Identify which cell holds the provided text, then report its [X, Y] central coordinate. 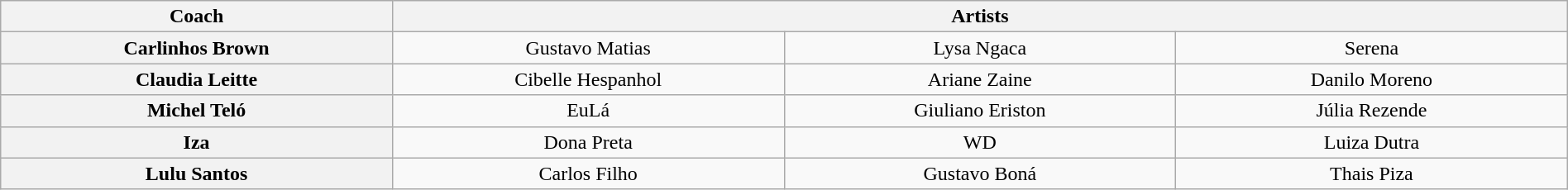
Carlos Filho [588, 173]
Danilo Moreno [1372, 79]
Iza [197, 142]
WD [980, 142]
Luiza Dutra [1372, 142]
Claudia Leitte [197, 79]
Coach [197, 17]
Serena [1372, 48]
Giuliano Eriston [980, 111]
Lulu Santos [197, 173]
Gustavo Matias [588, 48]
Gustavo Boná [980, 173]
Cibelle Hespanhol [588, 79]
Artists [979, 17]
Thais Piza [1372, 173]
Carlinhos Brown [197, 48]
EuLá [588, 111]
Lysa Ngaca [980, 48]
Ariane Zaine [980, 79]
Michel Teló [197, 111]
Dona Preta [588, 142]
Júlia Rezende [1372, 111]
